For the text-containing cell, return its midpoint in (X, Y) coordinate format. 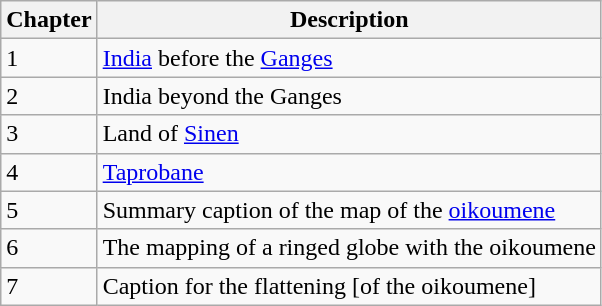
India beyond the Ganges (349, 96)
India before the Ganges (349, 58)
Taprobane (349, 172)
4 (49, 172)
Summary caption of the map of the oikoumene (349, 210)
Caption for the flattening [of the oikoumene] (349, 286)
1 (49, 58)
Land of Sinen (349, 134)
7 (49, 286)
2 (49, 96)
3 (49, 134)
5 (49, 210)
6 (49, 248)
The mapping of a ringed globe with the oikoumene (349, 248)
Description (349, 20)
Chapter (49, 20)
